Output the [x, y] coordinate of the center of the cell containing the given text.  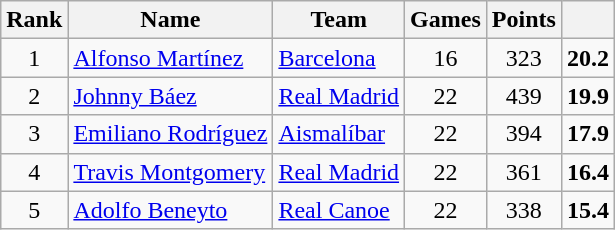
16.4 [588, 172]
Real Canoe [339, 210]
338 [524, 210]
Aismalíbar [339, 134]
17.9 [588, 134]
Name [170, 20]
Johnny Báez [170, 96]
15.4 [588, 210]
1 [34, 58]
Points [524, 20]
19.9 [588, 96]
394 [524, 134]
20.2 [588, 58]
Alfonso Martínez [170, 58]
3 [34, 134]
2 [34, 96]
Travis Montgomery [170, 172]
Rank [34, 20]
439 [524, 96]
Games [446, 20]
4 [34, 172]
Emiliano Rodríguez [170, 134]
323 [524, 58]
Adolfo Beneyto [170, 210]
16 [446, 58]
5 [34, 210]
Barcelona [339, 58]
Team [339, 20]
361 [524, 172]
